Capture the cell that displays the provided text and extract its (X, Y) central coordinate. 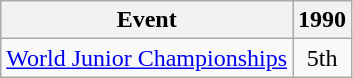
Event (147, 20)
World Junior Championships (147, 58)
5th (322, 58)
1990 (322, 20)
